Return [x, y] of the center of cell containing provided text 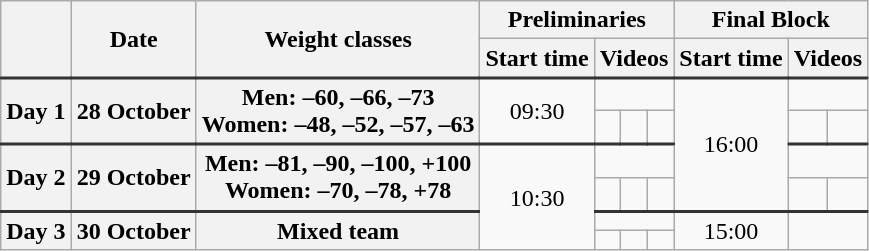
16:00 [731, 144]
Day 3 [36, 230]
29 October [134, 178]
Date [134, 40]
30 October [134, 230]
Day 2 [36, 178]
Preliminaries [577, 20]
15:00 [731, 230]
Final Block [771, 20]
Day 1 [36, 112]
Weight classes [338, 40]
28 October [134, 112]
10:30 [537, 196]
09:30 [537, 112]
Men: –81, –90, –100, +100 Women: –70, –78, +78 [338, 178]
Men: –60, –66, –73 Women: –48, –52, –57, –63 [338, 112]
Mixed team [338, 230]
